Output the [X, Y] coordinate of the center of the cell containing the given text.  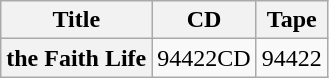
Tape [292, 20]
94422CD [204, 58]
Title [76, 20]
94422 [292, 58]
the Faith Life [76, 58]
CD [204, 20]
